Return the [x, y] coordinate for the center point of the cell that contains the specified text.  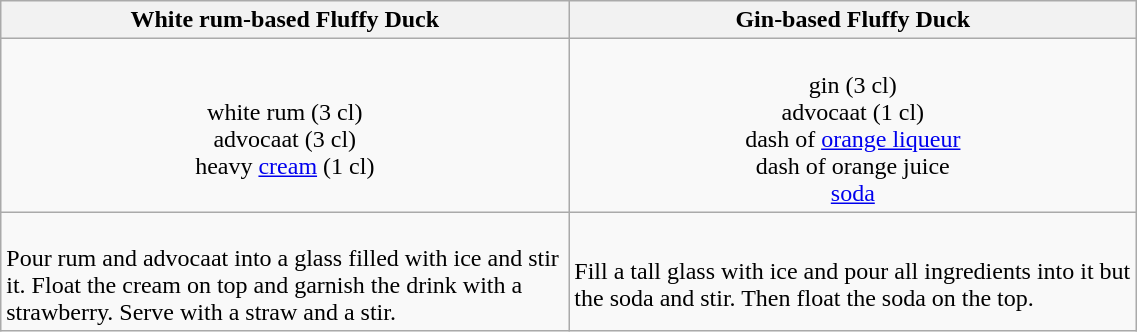
Fill a tall glass with ice and pour all ingredients into it but the soda and stir. Then float the soda on the top. [853, 272]
white rum (3 cl) advocaat (3 cl) heavy cream (1 cl) [285, 126]
Gin-based Fluffy Duck [853, 20]
gin (3 cl) advocaat (1 cl) dash of orange liqueur dash of orange juice soda [853, 126]
White rum-based Fluffy Duck [285, 20]
